Return [x, y] of the center of cell containing provided text 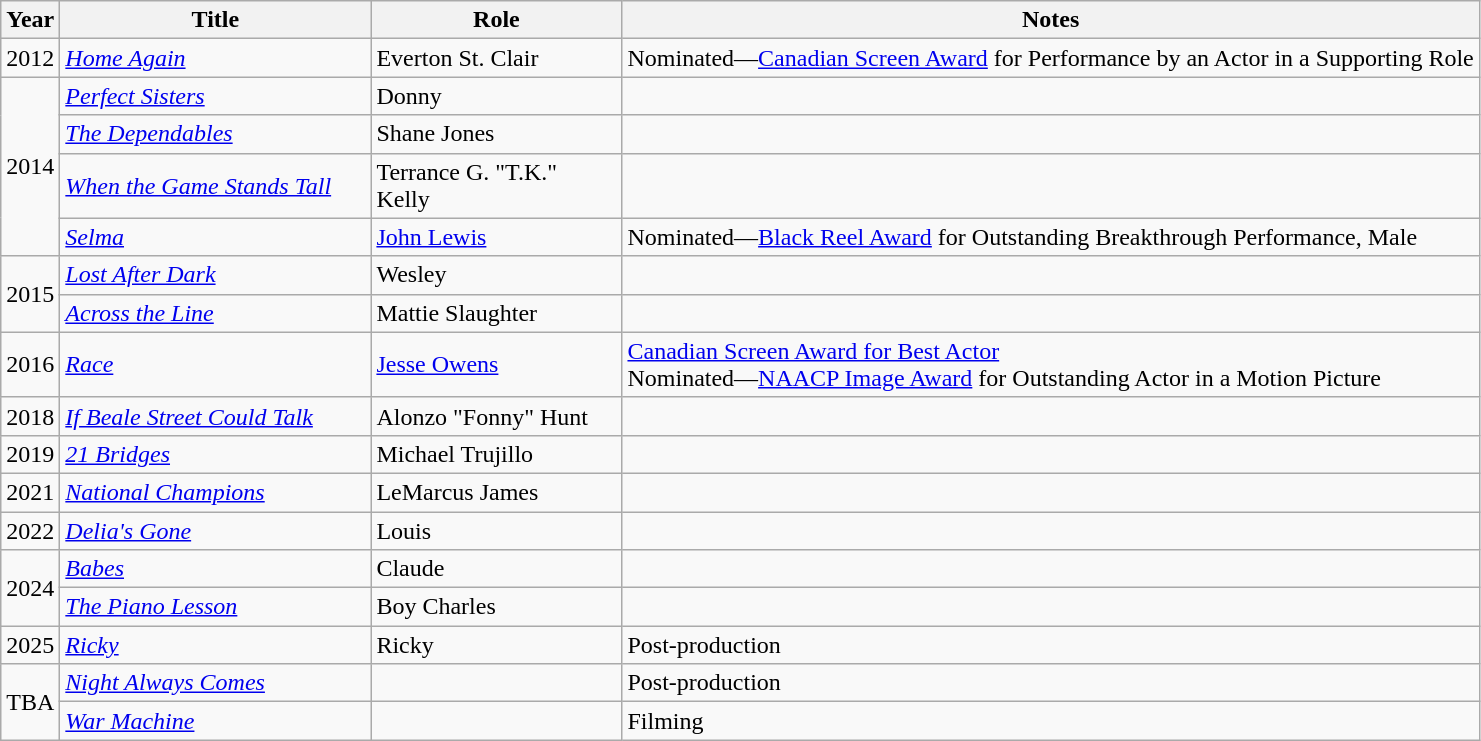
2012 [30, 58]
2021 [30, 492]
Perfect Sisters [216, 96]
2025 [30, 645]
2016 [30, 364]
Mattie Slaughter [496, 313]
Race [216, 364]
Boy Charles [496, 607]
Home Again [216, 58]
The Piano Lesson [216, 607]
2022 [30, 531]
Canadian Screen Award for Best ActorNominated—NAACP Image Award for Outstanding Actor in a Motion Picture [1050, 364]
Shane Jones [496, 134]
Everton St. Clair [496, 58]
Donny [496, 96]
Delia's Gone [216, 531]
War Machine [216, 721]
21 Bridges [216, 454]
When the Game Stands Tall [216, 186]
John Lewis [496, 237]
Wesley [496, 275]
Jesse Owens [496, 364]
Nominated—Black Reel Award for Outstanding Breakthrough Performance, Male [1050, 237]
LeMarcus James [496, 492]
Alonzo "Fonny" Hunt [496, 416]
Babes [216, 569]
TBA [30, 702]
Louis [496, 531]
Year [30, 20]
Notes [1050, 20]
If Beale Street Could Talk [216, 416]
Across the Line [216, 313]
2018 [30, 416]
2015 [30, 294]
Michael Trujillo [496, 454]
The Dependables [216, 134]
Terrance G. "T.K." Kelly [496, 186]
Night Always Comes [216, 683]
Claude [496, 569]
Lost After Dark [216, 275]
Filming [1050, 721]
Role [496, 20]
2019 [30, 454]
Nominated—Canadian Screen Award for Performance by an Actor in a Supporting Role [1050, 58]
Title [216, 20]
Selma [216, 237]
2014 [30, 166]
2024 [30, 588]
National Champions [216, 492]
